Determine the (x, y) coordinate at the center of the cell enclosing the given text.  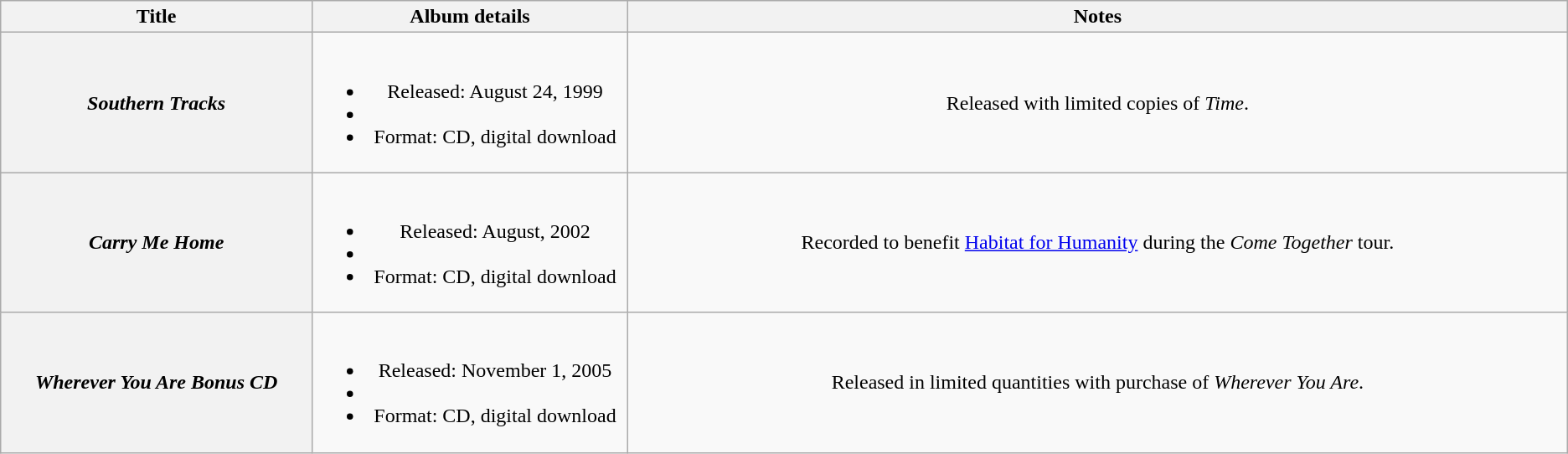
Released with limited copies of Time. (1098, 102)
Released: November 1, 2005Format: CD, digital download (469, 382)
Recorded to benefit Habitat for Humanity during the Come Together tour. (1098, 243)
Released in limited quantities with purchase of Wherever You Are. (1098, 382)
Notes (1098, 17)
Album details (469, 17)
Released: August 24, 1999Format: CD, digital download (469, 102)
Southern Tracks (157, 102)
Title (157, 17)
Released: August, 2002Format: CD, digital download (469, 243)
Wherever You Are Bonus CD (157, 382)
Carry Me Home (157, 243)
